Return [X, Y] of the center of cell containing provided text 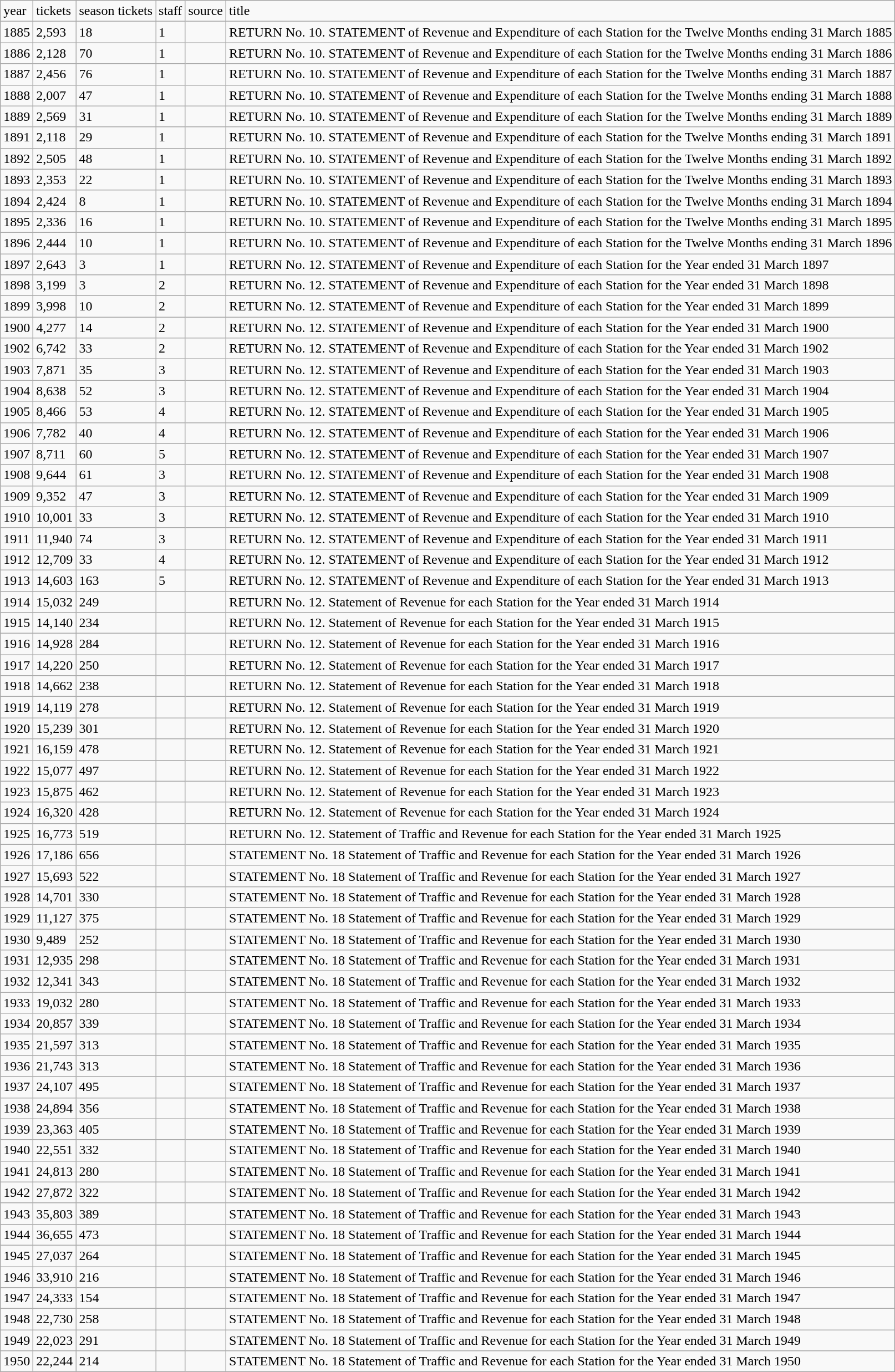
1930 [17, 940]
22,730 [54, 1319]
2,118 [54, 137]
RETURN No. 12. STATEMENT of Revenue and Expenditure of each Station for the Year ended 31 March 1897 [561, 264]
473 [116, 1235]
STATEMENT No. 18 Statement of Traffic and Revenue for each Station for the Year ended 31 March 1940 [561, 1150]
1938 [17, 1108]
1896 [17, 243]
1931 [17, 961]
STATEMENT No. 18 Statement of Traffic and Revenue for each Station for the Year ended 31 March 1930 [561, 940]
1907 [17, 454]
1895 [17, 222]
1898 [17, 285]
298 [116, 961]
RETURN No. 12. STATEMENT of Revenue and Expenditure of each Station for the Year ended 31 March 1898 [561, 285]
2,007 [54, 95]
1947 [17, 1298]
1906 [17, 433]
STATEMENT No. 18 Statement of Traffic and Revenue for each Station for the Year ended 31 March 1949 [561, 1340]
238 [116, 686]
1927 [17, 876]
STATEMENT No. 18 Statement of Traffic and Revenue for each Station for the Year ended 31 March 1939 [561, 1129]
RETURN No. 12. STATEMENT of Revenue and Expenditure of each Station for the Year ended 31 March 1905 [561, 412]
STATEMENT No. 18 Statement of Traffic and Revenue for each Station for the Year ended 31 March 1947 [561, 1298]
8,711 [54, 454]
RETURN No. 12. STATEMENT of Revenue and Expenditure of each Station for the Year ended 31 March 1911 [561, 538]
1940 [17, 1150]
14,220 [54, 665]
301 [116, 728]
2,128 [54, 53]
519 [116, 834]
1911 [17, 538]
RETURN No. 12. Statement of Revenue for each Station for the Year ended 31 March 1924 [561, 813]
RETURN No. 12. STATEMENT of Revenue and Expenditure of each Station for the Year ended 31 March 1906 [561, 433]
RETURN No. 12. STATEMENT of Revenue and Expenditure of each Station for the Year ended 31 March 1908 [561, 475]
1946 [17, 1277]
1905 [17, 412]
343 [116, 982]
10,001 [54, 517]
1934 [17, 1024]
24,813 [54, 1171]
RETURN No. 12. Statement of Revenue for each Station for the Year ended 31 March 1916 [561, 644]
RETURN No. 12. STATEMENT of Revenue and Expenditure of each Station for the Year ended 31 March 1912 [561, 559]
1948 [17, 1319]
53 [116, 412]
278 [116, 707]
9,644 [54, 475]
495 [116, 1087]
1949 [17, 1340]
1924 [17, 813]
RETURN No. 12. Statement of Revenue for each Station for the Year ended 31 March 1914 [561, 601]
405 [116, 1129]
2,353 [54, 180]
RETURN No. 12. Statement of Revenue for each Station for the Year ended 31 March 1918 [561, 686]
RETURN No. 10. STATEMENT of Revenue and Expenditure of each Station for the Twelve Months ending 31 March 1887 [561, 74]
STATEMENT No. 18 Statement of Traffic and Revenue for each Station for the Year ended 31 March 1946 [561, 1277]
8,466 [54, 412]
STATEMENT No. 18 Statement of Traffic and Revenue for each Station for the Year ended 31 March 1948 [561, 1319]
1941 [17, 1171]
522 [116, 876]
61 [116, 475]
35 [116, 370]
1908 [17, 475]
1915 [17, 623]
23,363 [54, 1129]
RETURN No. 10. STATEMENT of Revenue and Expenditure of each Station for the Twelve Months ending 31 March 1891 [561, 137]
1928 [17, 897]
24,333 [54, 1298]
STATEMENT No. 18 Statement of Traffic and Revenue for each Station for the Year ended 31 March 1941 [561, 1171]
1900 [17, 328]
1923 [17, 792]
1918 [17, 686]
21,743 [54, 1066]
27,037 [54, 1256]
1904 [17, 391]
15,032 [54, 601]
1914 [17, 601]
330 [116, 897]
258 [116, 1319]
RETURN No. 12. STATEMENT of Revenue and Expenditure of each Station for the Year ended 31 March 1900 [561, 328]
RETURN No. 12. STATEMENT of Revenue and Expenditure of each Station for the Year ended 31 March 1903 [561, 370]
15,875 [54, 792]
RETURN No. 12. Statement of Revenue for each Station for the Year ended 31 March 1915 [561, 623]
31 [116, 116]
STATEMENT No. 18 Statement of Traffic and Revenue for each Station for the Year ended 31 March 1934 [561, 1024]
1943 [17, 1213]
RETURN No. 10. STATEMENT of Revenue and Expenditure of each Station for the Twelve Months ending 31 March 1895 [561, 222]
1909 [17, 496]
375 [116, 918]
STATEMENT No. 18 Statement of Traffic and Revenue for each Station for the Year ended 31 March 1944 [561, 1235]
2,643 [54, 264]
14,928 [54, 644]
1944 [17, 1235]
14 [116, 328]
18 [116, 32]
RETURN No. 12. Statement of Revenue for each Station for the Year ended 31 March 1917 [561, 665]
1913 [17, 580]
STATEMENT No. 18 Statement of Traffic and Revenue for each Station for the Year ended 31 March 1938 [561, 1108]
1936 [17, 1066]
6,742 [54, 349]
1889 [17, 116]
STATEMENT No. 18 Statement of Traffic and Revenue for each Station for the Year ended 31 March 1927 [561, 876]
1897 [17, 264]
RETURN No. 12. STATEMENT of Revenue and Expenditure of each Station for the Year ended 31 March 1909 [561, 496]
season tickets [116, 11]
1917 [17, 665]
RETURN No. 12. Statement of Traffic and Revenue for each Station for the Year ended 31 March 1925 [561, 834]
2,444 [54, 243]
1939 [17, 1129]
16,773 [54, 834]
17,186 [54, 855]
12,709 [54, 559]
252 [116, 940]
154 [116, 1298]
15,693 [54, 876]
497 [116, 771]
2,505 [54, 159]
1891 [17, 137]
1925 [17, 834]
16,159 [54, 749]
1929 [17, 918]
2,569 [54, 116]
year [17, 11]
1903 [17, 370]
RETURN No. 10. STATEMENT of Revenue and Expenditure of each Station for the Twelve Months ending 31 March 1886 [561, 53]
STATEMENT No. 18 Statement of Traffic and Revenue for each Station for the Year ended 31 March 1937 [561, 1087]
1892 [17, 159]
RETURN No. 10. STATEMENT of Revenue and Expenditure of each Station for the Twelve Months ending 31 March 1889 [561, 116]
2,456 [54, 74]
RETURN No. 10. STATEMENT of Revenue and Expenditure of each Station for the Twelve Months ending 31 March 1896 [561, 243]
1887 [17, 74]
1950 [17, 1361]
1916 [17, 644]
12,935 [54, 961]
STATEMENT No. 18 Statement of Traffic and Revenue for each Station for the Year ended 31 March 1928 [561, 897]
1937 [17, 1087]
RETURN No. 10. STATEMENT of Revenue and Expenditure of each Station for the Twelve Months ending 31 March 1885 [561, 32]
RETURN No. 10. STATEMENT of Revenue and Expenditure of each Station for the Twelve Months ending 31 March 1892 [561, 159]
1899 [17, 307]
1894 [17, 201]
RETURN No. 12. Statement of Revenue for each Station for the Year ended 31 March 1922 [561, 771]
STATEMENT No. 18 Statement of Traffic and Revenue for each Station for the Year ended 31 March 1935 [561, 1045]
70 [116, 53]
14,603 [54, 580]
16,320 [54, 813]
339 [116, 1024]
462 [116, 792]
48 [116, 159]
249 [116, 601]
STATEMENT No. 18 Statement of Traffic and Revenue for each Station for the Year ended 31 March 1929 [561, 918]
1893 [17, 180]
STATEMENT No. 18 Statement of Traffic and Revenue for each Station for the Year ended 31 March 1950 [561, 1361]
1920 [17, 728]
14,119 [54, 707]
RETURN No. 12. STATEMENT of Revenue and Expenditure of each Station for the Year ended 31 March 1902 [561, 349]
284 [116, 644]
52 [116, 391]
27,872 [54, 1192]
STATEMENT No. 18 Statement of Traffic and Revenue for each Station for the Year ended 31 March 1936 [561, 1066]
19,032 [54, 1003]
7,871 [54, 370]
8,638 [54, 391]
RETURN No. 12. Statement of Revenue for each Station for the Year ended 31 March 1919 [561, 707]
3,199 [54, 285]
264 [116, 1256]
1935 [17, 1045]
RETURN No. 10. STATEMENT of Revenue and Expenditure of each Station for the Twelve Months ending 31 March 1894 [561, 201]
656 [116, 855]
1919 [17, 707]
234 [116, 623]
STATEMENT No. 18 Statement of Traffic and Revenue for each Station for the Year ended 31 March 1933 [561, 1003]
source [206, 11]
RETURN No. 12. STATEMENT of Revenue and Expenditure of each Station for the Year ended 31 March 1910 [561, 517]
216 [116, 1277]
322 [116, 1192]
291 [116, 1340]
3,998 [54, 307]
tickets [54, 11]
staff [171, 11]
21,597 [54, 1045]
12,341 [54, 982]
2,424 [54, 201]
RETURN No. 12. STATEMENT of Revenue and Expenditure of each Station for the Year ended 31 March 1913 [561, 580]
STATEMENT No. 18 Statement of Traffic and Revenue for each Station for the Year ended 31 March 1926 [561, 855]
1912 [17, 559]
250 [116, 665]
11,940 [54, 538]
title [561, 11]
RETURN No. 12. STATEMENT of Revenue and Expenditure of each Station for the Year ended 31 March 1904 [561, 391]
2,593 [54, 32]
4,277 [54, 328]
RETURN No. 12. STATEMENT of Revenue and Expenditure of each Station for the Year ended 31 March 1899 [561, 307]
1926 [17, 855]
16 [116, 222]
22,023 [54, 1340]
22,551 [54, 1150]
478 [116, 749]
14,140 [54, 623]
33,910 [54, 1277]
1942 [17, 1192]
15,239 [54, 728]
20,857 [54, 1024]
14,662 [54, 686]
1886 [17, 53]
1932 [17, 982]
22 [116, 180]
STATEMENT No. 18 Statement of Traffic and Revenue for each Station for the Year ended 31 March 1932 [561, 982]
29 [116, 137]
60 [116, 454]
40 [116, 433]
2,336 [54, 222]
1888 [17, 95]
15,077 [54, 771]
356 [116, 1108]
11,127 [54, 918]
RETURN No. 12. Statement of Revenue for each Station for the Year ended 31 March 1921 [561, 749]
428 [116, 813]
163 [116, 580]
9,489 [54, 940]
1902 [17, 349]
1885 [17, 32]
RETURN No. 12. Statement of Revenue for each Station for the Year ended 31 March 1923 [561, 792]
RETURN No. 10. STATEMENT of Revenue and Expenditure of each Station for the Twelve Months ending 31 March 1893 [561, 180]
STATEMENT No. 18 Statement of Traffic and Revenue for each Station for the Year ended 31 March 1943 [561, 1213]
1910 [17, 517]
1945 [17, 1256]
389 [116, 1213]
STATEMENT No. 18 Statement of Traffic and Revenue for each Station for the Year ended 31 March 1942 [561, 1192]
74 [116, 538]
24,894 [54, 1108]
1922 [17, 771]
214 [116, 1361]
STATEMENT No. 18 Statement of Traffic and Revenue for each Station for the Year ended 31 March 1945 [561, 1256]
RETURN No. 12. Statement of Revenue for each Station for the Year ended 31 March 1920 [561, 728]
36,655 [54, 1235]
STATEMENT No. 18 Statement of Traffic and Revenue for each Station for the Year ended 31 March 1931 [561, 961]
8 [116, 201]
RETURN No. 10. STATEMENT of Revenue and Expenditure of each Station for the Twelve Months ending 31 March 1888 [561, 95]
14,701 [54, 897]
1933 [17, 1003]
22,244 [54, 1361]
24,107 [54, 1087]
9,352 [54, 496]
35,803 [54, 1213]
1921 [17, 749]
332 [116, 1150]
RETURN No. 12. STATEMENT of Revenue and Expenditure of each Station for the Year ended 31 March 1907 [561, 454]
7,782 [54, 433]
76 [116, 74]
